Return [x, y] of the center of cell containing provided text 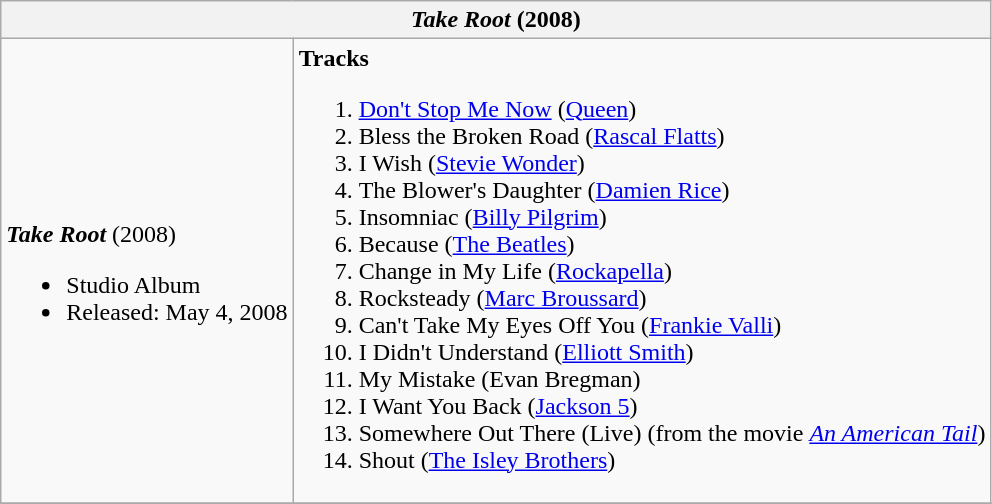
Take Root (2008)Studio AlbumReleased: May 4, 2008 [147, 271]
Take Root (2008) [496, 20]
